Locate the cell with the specified text and output its [X, Y] center coordinate. 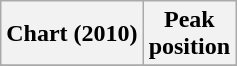
Peakposition [189, 34]
Chart (2010) [72, 34]
